Determine the [x, y] coordinate at the center of the cell enclosing the given text.  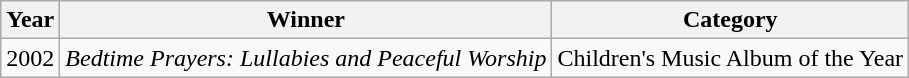
Bedtime Prayers: Lullabies and Peaceful Worship [306, 58]
Winner [306, 20]
Category [730, 20]
2002 [30, 58]
Children's Music Album of the Year [730, 58]
Year [30, 20]
